Provide the [x, y] coordinate of the cell's center where the given text is located.  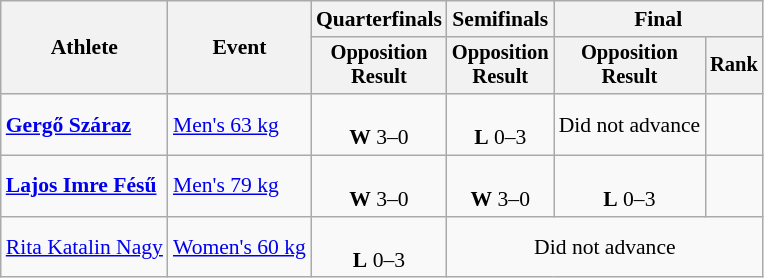
Quarterfinals [379, 19]
Semifinals [500, 19]
Men's 79 kg [240, 186]
Lajos Imre Fésű [84, 186]
Gergő Száraz [84, 124]
Women's 60 kg [240, 248]
Rank [734, 66]
Event [240, 48]
Athlete [84, 48]
Final [658, 19]
Men's 63 kg [240, 124]
Rita Katalin Nagy [84, 248]
